Capture the cell that displays the provided text and extract its (x, y) central coordinate. 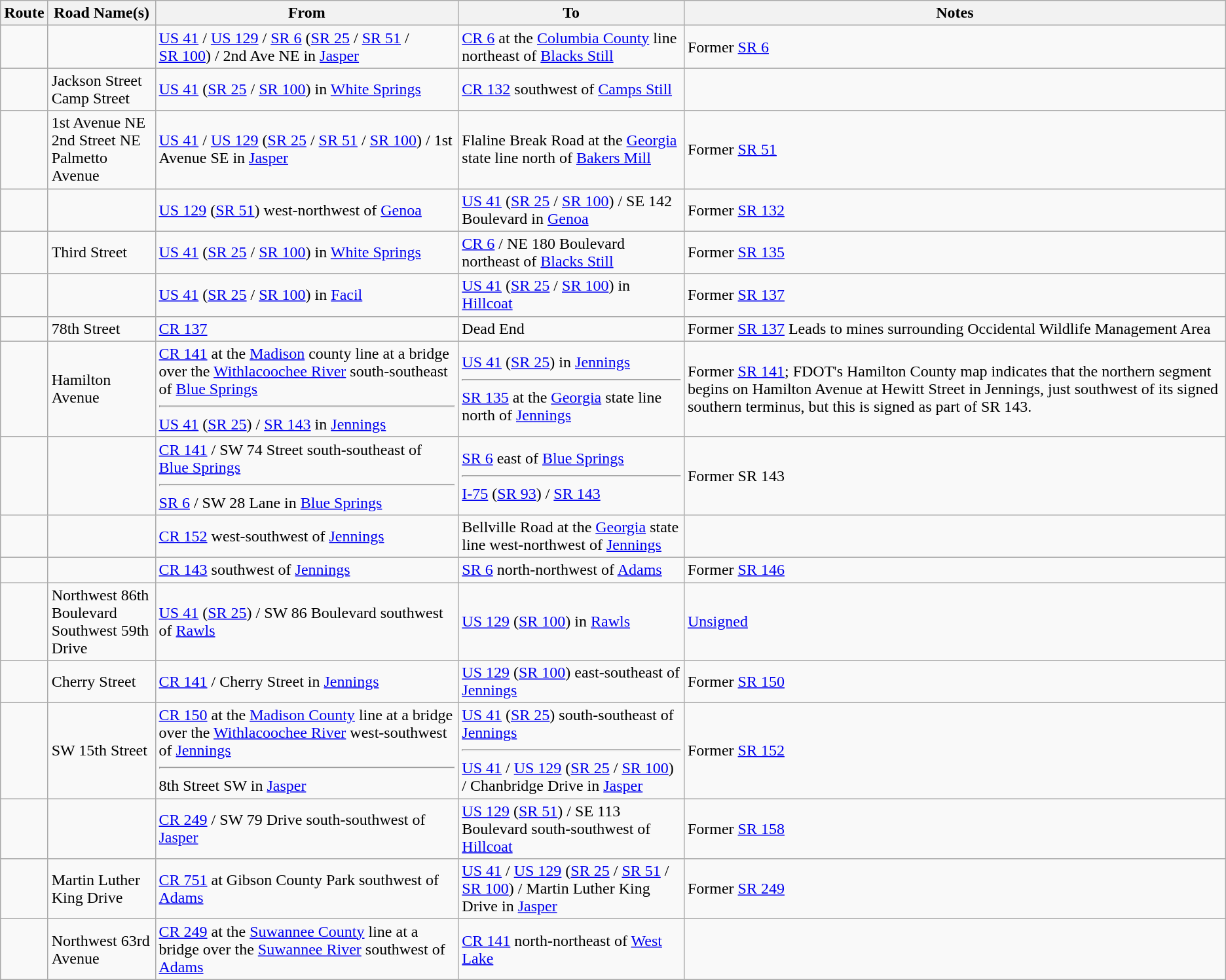
CR 150 at the Madison County line at a bridge over the Withlacoochee River west-southwest of Jennings8th Street SW in Jasper (306, 751)
Hamilton Avenue (102, 389)
US 41 / US 129 (SR 25 / SR 51 / SR 100) / 1st Avenue SE in Jasper (306, 149)
US 41 (SR 25) in JenningsSR 135 at the Georgia state line north of Jennings (571, 389)
CR 152 west-southwest of Jennings (306, 535)
CR 132 southwest of Camps Still (571, 89)
From (306, 13)
Jackson StreetCamp Street (102, 89)
US 41 (SR 25 / SR 100) in Hillcoat (571, 295)
Flaline Break Road at the Georgia state line north of Bakers Mill (571, 149)
78th Street (102, 329)
US 41 / US 129 (SR 25 / SR 51 / SR 100) / Martin Luther King Drive in Jasper (571, 889)
Bellville Road at the Georgia state line west-northwest of Jennings (571, 535)
Former SR 6 (955, 47)
US 41 (SR 25) / SW 86 Boulevard southwest of Rawls (306, 622)
US 129 (SR 100) in Rawls (571, 622)
CR 751 at Gibson County Park southwest of Adams (306, 889)
Former SR 249 (955, 889)
CR 141 / Cherry Street in Jennings (306, 682)
CR 141 at the Madison county line at a bridge over the Withlacoochee River south-southeast of Blue SpringsUS 41 (SR 25) / SR 143 in Jennings (306, 389)
Unsigned (955, 622)
SW 15th Street (102, 751)
To (571, 13)
CR 6 / NE 180 Boulevard northeast of Blacks Still (571, 253)
CR 141 north-northeast of West Lake (571, 949)
US 41 (SR 25 / SR 100) / SE 142 Boulevard in Genoa (571, 209)
Former SR 143 (955, 475)
CR 141 / SW 74 Street south-southeast of Blue SpringsSR 6 / SW 28 Lane in Blue Springs (306, 475)
Former SR 150 (955, 682)
SR 6 north-northwest of Adams (571, 570)
1st Avenue NE2nd Street NEPalmetto Avenue (102, 149)
Third Street (102, 253)
US 41 / US 129 / SR 6 (SR 25 / SR 51 / SR 100) / 2nd Ave NE in Jasper (306, 47)
CR 143 southwest of Jennings (306, 570)
Road Name(s) (102, 13)
Northwest 86th BoulevardSouthwest 59th Drive (102, 622)
Notes (955, 13)
CR 249 / SW 79 Drive south-southwest of Jasper (306, 829)
Former SR 137 Leads to mines surrounding Occidental Wildlife Management Area (955, 329)
CR 137 (306, 329)
Former SR 158 (955, 829)
CR 6 at the Columbia County line northeast of Blacks Still (571, 47)
Cherry Street (102, 682)
Route (24, 13)
Dead End (571, 329)
Former SR 146 (955, 570)
US 41 (SR 25 / SR 100) in Facil (306, 295)
CR 249 at the Suwannee County line at a bridge over the Suwannee River southwest of Adams (306, 949)
Northwest 63rd Avenue (102, 949)
Former SR 152 (955, 751)
Former SR 132 (955, 209)
US 129 (SR 51) west-northwest of Genoa (306, 209)
Former SR 51 (955, 149)
Former SR 137 (955, 295)
US 41 (SR 25) south-southeast of JenningsUS 41 / US 129 (SR 25 / SR 100) / Chanbridge Drive in Jasper (571, 751)
SR 6 east of Blue SpringsI-75 (SR 93) / SR 143 (571, 475)
Former SR 135 (955, 253)
US 129 (SR 51) / SE 113 Boulevard south-southwest of Hillcoat (571, 829)
Martin Luther King Drive (102, 889)
US 129 (SR 100) east-southeast of Jennings (571, 682)
